Determine the [X, Y] coordinate at the center of the cell enclosing the given text.  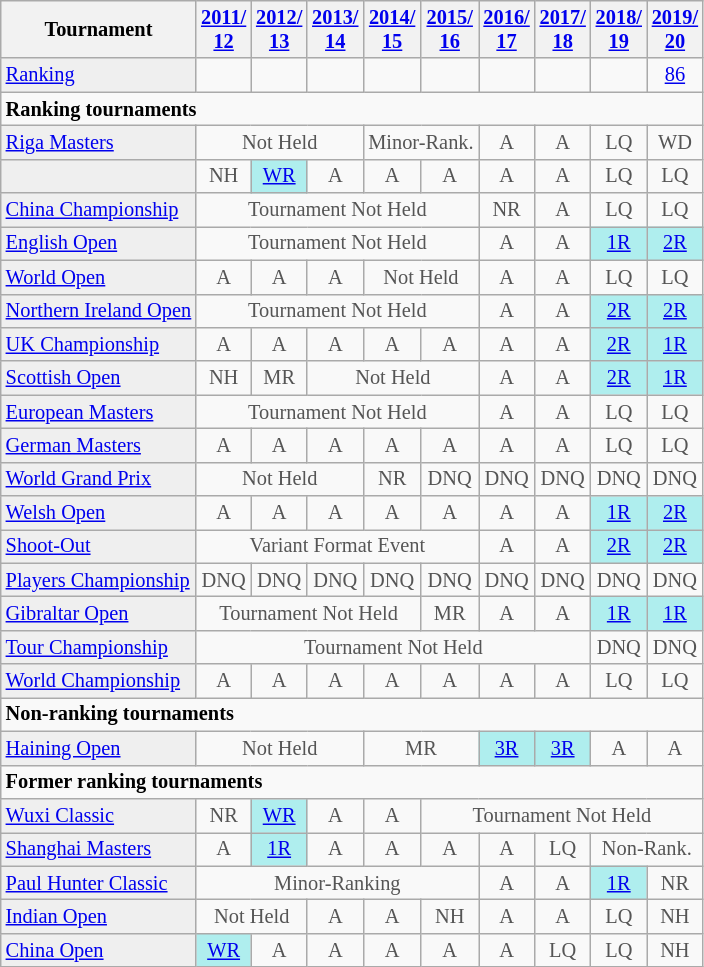
Paul Hunter Classic [98, 883]
2018/19 [619, 29]
Tour Championship [98, 647]
2013/14 [335, 29]
Minor-Rank. [420, 142]
Shoot-Out [98, 546]
2019/20 [675, 29]
China Open [98, 950]
Welsh Open [98, 513]
European Masters [98, 412]
China Championship [98, 210]
2014/15 [392, 29]
World Open [98, 277]
Wuxi Classic [98, 815]
Variant Format Event [337, 546]
Indian Open [98, 916]
Shanghai Masters [98, 849]
Tournament [98, 29]
World Grand Prix [98, 479]
Players Championship [98, 580]
2016/17 [506, 29]
2012/13 [279, 29]
English Open [98, 243]
Scottish Open [98, 378]
WD [675, 142]
Northern Ireland Open [98, 311]
Non-ranking tournaments [352, 714]
World Championship [98, 681]
UK Championship [98, 344]
Haining Open [98, 748]
2015/16 [450, 29]
Ranking tournaments [352, 109]
86 [675, 75]
Former ranking tournaments [352, 782]
2011/12 [224, 29]
Minor-Ranking [337, 883]
Gibraltar Open [98, 613]
2017/18 [563, 29]
Riga Masters [98, 142]
German Masters [98, 445]
Ranking [98, 75]
Non-Rank. [647, 849]
